Return (x, y) of the center of cell containing provided text 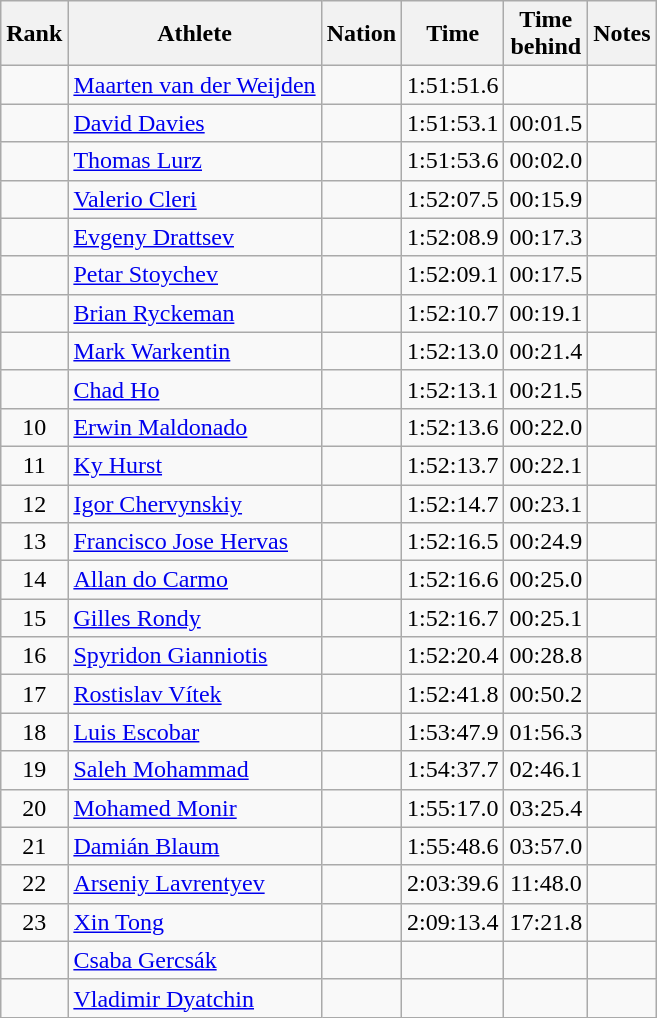
1:52:09.1 (453, 275)
Luis Escobar (194, 732)
02:46.1 (546, 770)
01:56.3 (546, 732)
Igor Chervynskiy (194, 503)
20 (34, 808)
Francisco Jose Hervas (194, 542)
2:03:39.6 (453, 884)
Gilles Rondy (194, 618)
00:17.5 (546, 275)
Rank (34, 34)
14 (34, 580)
1:52:07.5 (453, 199)
Erwin Maldonado (194, 427)
15 (34, 618)
00:17.3 (546, 237)
00:15.9 (546, 199)
Timebehind (546, 34)
00:22.0 (546, 427)
00:25.0 (546, 580)
1:51:53.6 (453, 161)
1:52:08.9 (453, 237)
03:57.0 (546, 846)
23 (34, 922)
Damián Blaum (194, 846)
00:23.1 (546, 503)
Petar Stoychev (194, 275)
Evgeny Drattsev (194, 237)
1:54:37.7 (453, 770)
2:09:13.4 (453, 922)
Mohamed Monir (194, 808)
12 (34, 503)
00:25.1 (546, 618)
1:52:14.7 (453, 503)
00:22.1 (546, 465)
Csaba Gercsák (194, 960)
1:55:17.0 (453, 808)
Chad Ho (194, 389)
17:21.8 (546, 922)
10 (34, 427)
1:52:13.6 (453, 427)
17 (34, 694)
00:19.1 (546, 313)
00:02.0 (546, 161)
Time (453, 34)
Rostislav Vítek (194, 694)
1:52:13.7 (453, 465)
21 (34, 846)
David Davies (194, 123)
Ky Hurst (194, 465)
Nation (361, 34)
1:52:16.7 (453, 618)
00:28.8 (546, 656)
1:52:13.1 (453, 389)
Mark Warkentin (194, 351)
00:21.5 (546, 389)
00:24.9 (546, 542)
00:50.2 (546, 694)
Thomas Lurz (194, 161)
1:51:51.6 (453, 85)
Athlete (194, 34)
00:01.5 (546, 123)
Saleh Mohammad (194, 770)
03:25.4 (546, 808)
00:21.4 (546, 351)
18 (34, 732)
1:53:47.9 (453, 732)
11 (34, 465)
1:52:16.5 (453, 542)
Allan do Carmo (194, 580)
Notes (622, 34)
Arseniy Lavrentyev (194, 884)
Maarten van der Weijden (194, 85)
22 (34, 884)
13 (34, 542)
Brian Ryckeman (194, 313)
1:52:16.6 (453, 580)
1:52:20.4 (453, 656)
Vladimir Dyatchin (194, 998)
Valerio Cleri (194, 199)
1:52:13.0 (453, 351)
19 (34, 770)
1:52:10.7 (453, 313)
11:48.0 (546, 884)
Spyridon Gianniotis (194, 656)
1:51:53.1 (453, 123)
1:55:48.6 (453, 846)
Xin Tong (194, 922)
1:52:41.8 (453, 694)
16 (34, 656)
